Find where the given text appears and provide that cell's center as [X, Y] coordinate. 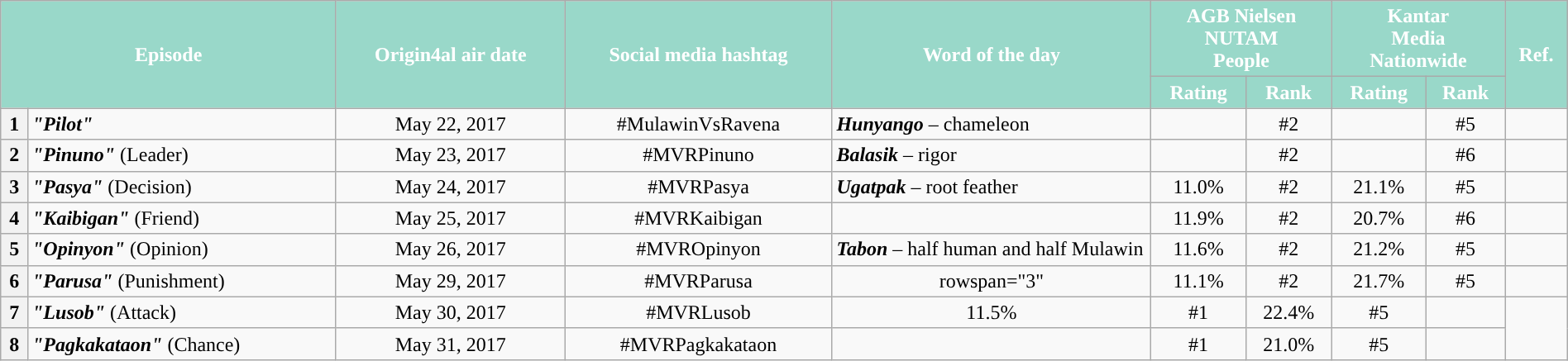
Hunyango – chameleon [992, 124]
"Pagkakataon" (Chance) [182, 344]
Balasik – rigor [992, 155]
3 [15, 187]
Word of the day [992, 55]
11.9% [1198, 218]
11.1% [1198, 281]
May 31, 2017 [450, 344]
21.1% [1379, 187]
"Pilot" [182, 124]
May 23, 2017 [450, 155]
#MVRParusa [698, 281]
May 22, 2017 [450, 124]
21.7% [1379, 281]
Ref. [1537, 55]
AGB Nielsen NUTAMPeople [1241, 39]
5 [15, 249]
KantarMediaNationwide [1418, 39]
#MVRLusob [698, 312]
#MVRPasya [698, 187]
2 [15, 155]
Ugatpak – root feather [992, 187]
4 [15, 218]
"Parusa" (Punishment) [182, 281]
"Lusob" (Attack) [182, 312]
#MVROpinyon [698, 249]
"Pasya" (Decision) [182, 187]
#MVRPagkakataon [698, 344]
#MVRPinuno [698, 155]
1 [15, 124]
May 26, 2017 [450, 249]
May 30, 2017 [450, 312]
21.0% [1288, 344]
11.5% [992, 312]
May 29, 2017 [450, 281]
May 25, 2017 [450, 218]
20.7% [1379, 218]
11.6% [1198, 249]
7 [15, 312]
Origin4al air date [450, 55]
"Pinuno" (Leader) [182, 155]
#MulawinVsRavena [698, 124]
Episode [169, 55]
8 [15, 344]
21.2% [1379, 249]
rowspan="3" [992, 281]
"Opinyon" (Opinion) [182, 249]
May 24, 2017 [450, 187]
11.0% [1198, 187]
Tabon – half human and half Mulawin [992, 249]
"Kaibigan" (Friend) [182, 218]
6 [15, 281]
#MVRKaibigan [698, 218]
22.4% [1288, 312]
Social media hashtag [698, 55]
